Search for the cell housing the specified text and yield its [x, y] center coordinate. 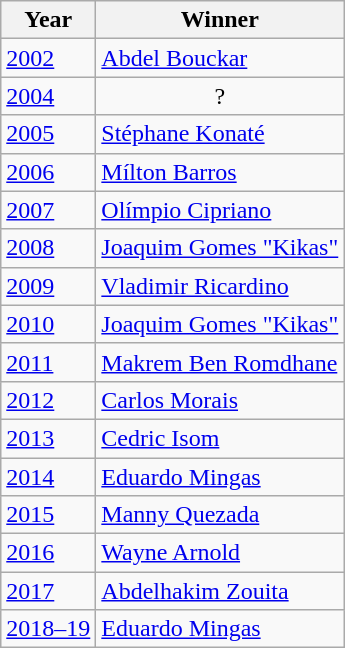
Wayne Arnold [220, 553]
Winner [220, 20]
2008 [48, 248]
2015 [48, 515]
Vladimir Ricardino [220, 286]
2006 [48, 172]
2010 [48, 324]
2011 [48, 362]
? [220, 96]
Makrem Ben Romdhane [220, 362]
Carlos Morais [220, 400]
2009 [48, 286]
2017 [48, 591]
Mílton Barros [220, 172]
2013 [48, 438]
2004 [48, 96]
2012 [48, 400]
Abdelhakim Zouita [220, 591]
2002 [48, 58]
2005 [48, 134]
Abdel Bouckar [220, 58]
2016 [48, 553]
Stéphane Konaté [220, 134]
2018–19 [48, 629]
Cedric Isom [220, 438]
2014 [48, 477]
2007 [48, 210]
Year [48, 20]
Olímpio Cipriano [220, 210]
Manny Quezada [220, 515]
